Pinpoint the cell where the given text exists, returning its [x, y] midpoint coordinate. 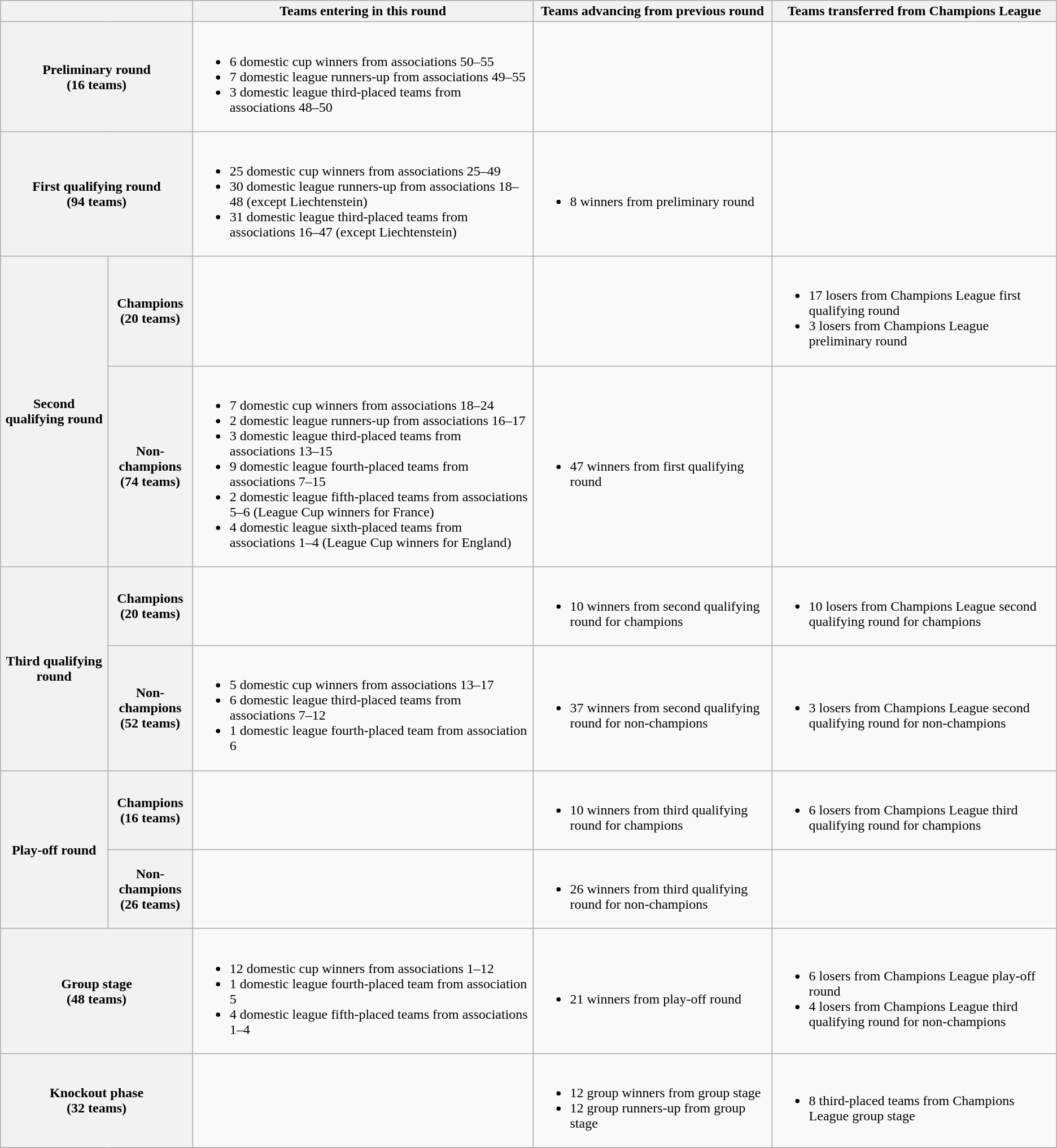
Group stage(48 teams) [97, 991]
26 winners from third qualifying round for non-champions [653, 889]
10 winners from second qualifying round for champions [653, 606]
6 losers from Champions League third qualifying round for champions [914, 810]
8 third-placed teams from Champions League group stage [914, 1101]
12 group winners from group stage12 group runners-up from group stage [653, 1101]
Champions(16 teams) [150, 810]
10 winners from third qualifying round for champions [653, 810]
47 winners from first qualifying round [653, 466]
10 losers from Champions League second qualifying round for champions [914, 606]
17 losers from Champions League first qualifying round3 losers from Champions League preliminary round [914, 311]
8 winners from preliminary round [653, 194]
Play-off round [54, 849]
Non-champions(52 teams) [150, 708]
21 winners from play-off round [653, 991]
37 winners from second qualifying round for non-champions [653, 708]
3 losers from Champions League second qualifying round for non-champions [914, 708]
Preliminary round(16 teams) [97, 77]
First qualifying round(94 teams) [97, 194]
Teams entering in this round [362, 11]
6 losers from Champions League play-off round4 losers from Champions League third qualifying round for non-champions [914, 991]
Teams advancing from previous round [653, 11]
Non-champions(74 teams) [150, 466]
Second qualifying round [54, 411]
Teams transferred from Champions League [914, 11]
Third qualifying round [54, 668]
Non-champions(26 teams) [150, 889]
Knockout phase(32 teams) [97, 1101]
